Determine the (x, y) coordinate at the center of the cell enclosing the given text.  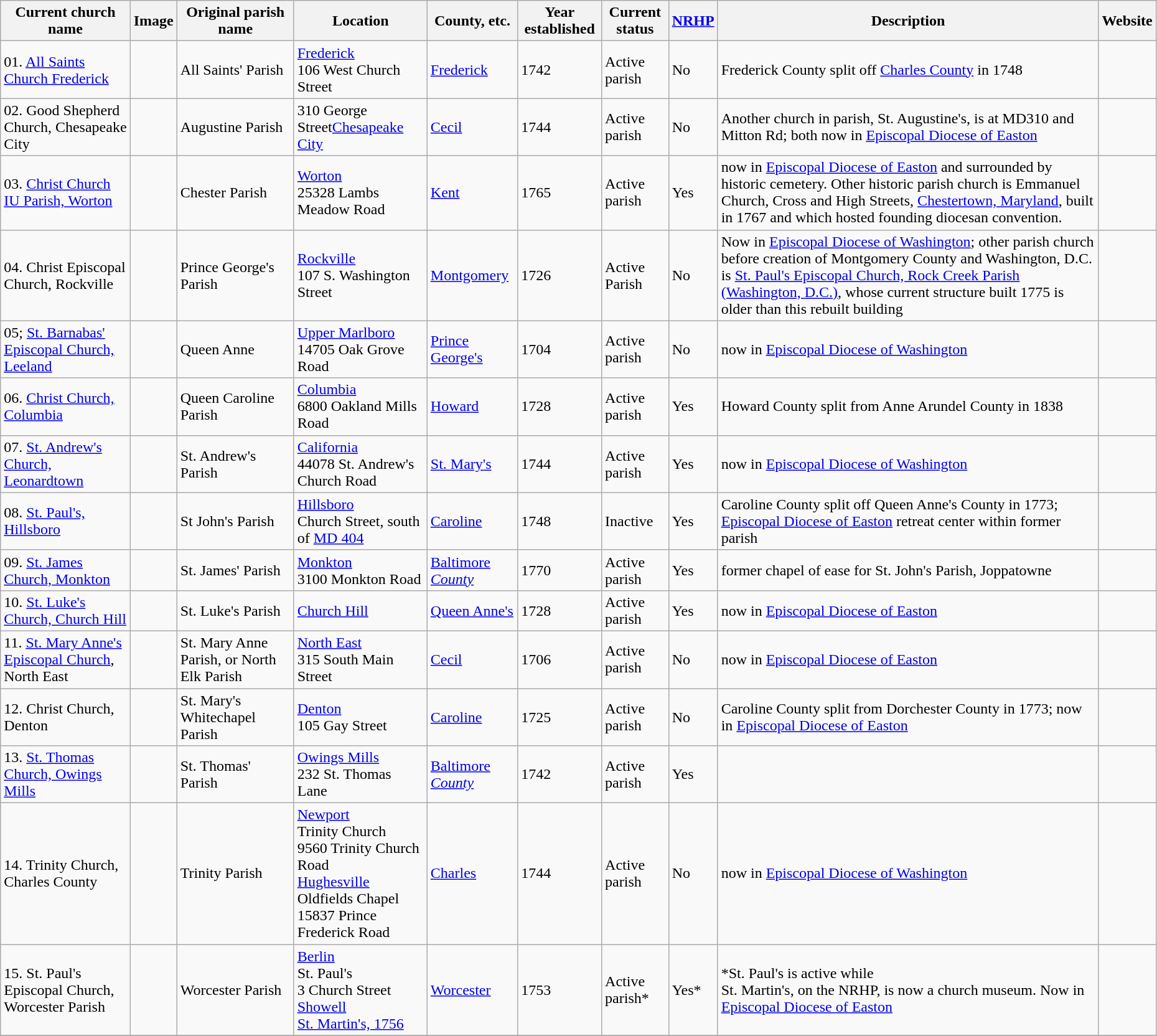
02. Good Shepherd Church, Chesapeake City (65, 127)
13. St. Thomas Church, Owings Mills (65, 775)
Trinity Parish (235, 874)
St. Andrew's Parish (235, 464)
04. Christ Episcopal Church, Rockville (65, 275)
1726 (560, 275)
Description (908, 21)
former chapel of ease for St. John's Parish, Joppatowne (908, 570)
Howard County split from Anne Arundel County in 1838 (908, 407)
Frederick106 West Church Street (360, 70)
Active parish* (635, 990)
Rockville 107 S. Washington Street (360, 275)
1706 (560, 659)
Year established (560, 21)
St. Mary's Whitechapel Parish (235, 717)
Worcester Parish (235, 990)
Chester Parish (235, 193)
06. Christ Church, Columbia (65, 407)
11. St. Mary Anne's Episcopal Church, North East (65, 659)
1770 (560, 570)
Image (153, 21)
St. Mary's (472, 464)
12. Christ Church, Denton (65, 717)
County, etc. (472, 21)
09. St. James Church, Monkton (65, 570)
Current church name (65, 21)
Website (1127, 21)
Queen Caroline Parish (235, 407)
North East315 South Main Street (360, 659)
1748 (560, 521)
Church Hill (360, 610)
Another church in parish, St. Augustine's, is at MD310 and Mitton Rd; both now in Episcopal Diocese of Easton (908, 127)
Upper Marlboro14705 Oak Grove Road (360, 349)
Prince George's (472, 349)
03. Christ Church IU Parish, Worton (65, 193)
California44078 St. Andrew's Church Road (360, 464)
St. Thomas' Parish (235, 775)
Denton105 Gay Street (360, 717)
St. Mary Anne Parish, or North Elk Parish (235, 659)
Queen Anne (235, 349)
Inactive (635, 521)
Frederick (472, 70)
BerlinSt. Paul's3 Church StreetShowellSt. Martin's, 1756 (360, 990)
Current status (635, 21)
Original parish name (235, 21)
05; St. Barnabas' Episcopal Church, Leeland (65, 349)
All Saints' Parish (235, 70)
Caroline County split from Dorchester County in 1773; now in Episcopal Diocese of Easton (908, 717)
Worcester (472, 990)
1725 (560, 717)
NRHP (693, 21)
Location (360, 21)
14. Trinity Church, Charles County (65, 874)
Frederick County split off Charles County in 1748 (908, 70)
Active Parish (635, 275)
Augustine Parish (235, 127)
1765 (560, 193)
Kent (472, 193)
HillsboroChurch Street, south of MD 404 (360, 521)
Prince George's Parish (235, 275)
Queen Anne's (472, 610)
Yes* (693, 990)
1704 (560, 349)
NewportTrinity Church9560 Trinity Church RoadHughesvilleOldfields Chapel15837 Prince Frederick Road (360, 874)
1753 (560, 990)
Worton25328 Lambs Meadow Road (360, 193)
St. Luke's Parish (235, 610)
07. St. Andrew's Church, Leonardtown (65, 464)
Charles (472, 874)
St. James' Parish (235, 570)
Columbia6800 Oakland Mills Road (360, 407)
15. St. Paul's Episcopal Church, Worcester Parish (65, 990)
Howard (472, 407)
310 George StreetChesapeake City (360, 127)
Monkton3100 Monkton Road (360, 570)
01. All Saints Church Frederick (65, 70)
Caroline County split off Queen Anne's County in 1773; Episcopal Diocese of Easton retreat center within former parish (908, 521)
Owings Mills232 St. Thomas Lane (360, 775)
10. St. Luke's Church, Church Hill (65, 610)
*St. Paul's is active whileSt. Martin's, on the NRHP, is now a church museum. Now in Episcopal Diocese of Easton (908, 990)
Montgomery (472, 275)
St John's Parish (235, 521)
08. St. Paul's, Hillsboro (65, 521)
